Capture the cell that displays the provided text and extract its [X, Y] central coordinate. 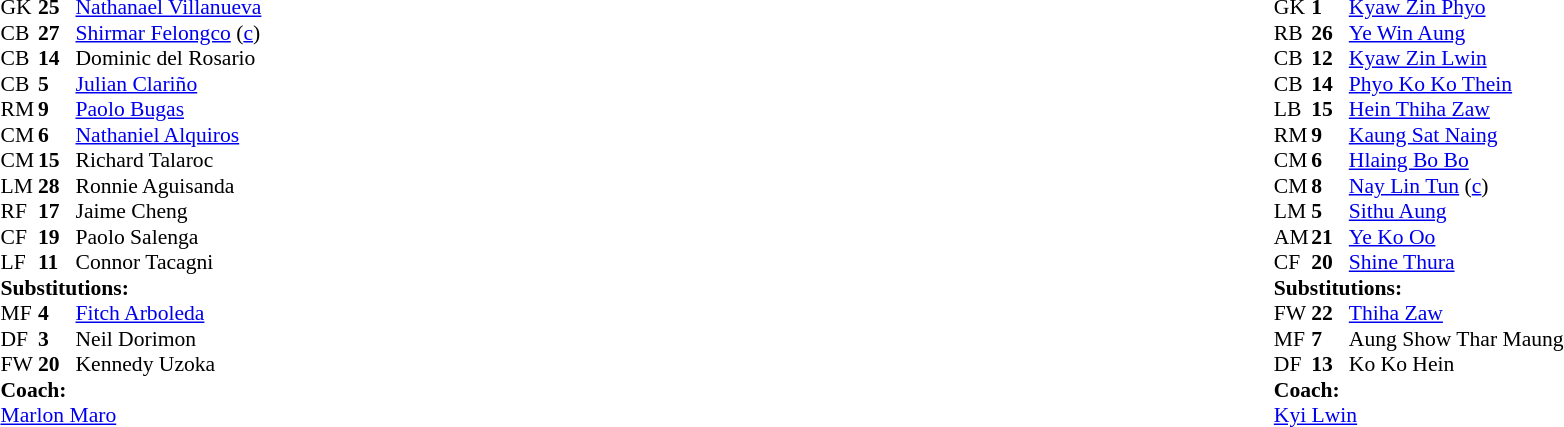
LB [1293, 109]
Nay Lin Tun (c) [1456, 186]
Hlaing Bo Bo [1456, 161]
Julian Clariño [169, 84]
4 [57, 313]
RB [1293, 33]
Nathaniel Alquiros [169, 135]
Shine Thura [1456, 263]
Paolo Salenga [169, 237]
Hein Thiha Zaw [1456, 109]
Jaime Cheng [169, 211]
Aung Show Thar Maung [1456, 339]
17 [57, 211]
Kennedy Uzoka [169, 365]
7 [1330, 339]
12 [1330, 59]
19 [57, 237]
27 [57, 33]
8 [1330, 186]
Ko Ko Hein [1456, 365]
28 [57, 186]
3 [57, 339]
Fitch Arboleda [169, 313]
Thiha Zaw [1456, 313]
Connor Tacagni [169, 263]
13 [1330, 365]
Ronnie Aguisanda [169, 186]
LF [19, 263]
21 [1330, 237]
Shirmar Felongco (c) [169, 33]
11 [57, 263]
26 [1330, 33]
Neil Dorimon [169, 339]
Ye Win Aung [1456, 33]
Kyaw Zin Lwin [1456, 59]
Richard Talaroc [169, 161]
RF [19, 211]
Ye Ko Oo [1456, 237]
AM [1293, 237]
22 [1330, 313]
Dominic del Rosario [169, 59]
Kaung Sat Naing [1456, 135]
Phyo Ko Ko Thein [1456, 84]
Sithu Aung [1456, 211]
Paolo Bugas [169, 109]
